Search for the cell housing the specified text and yield its [x, y] center coordinate. 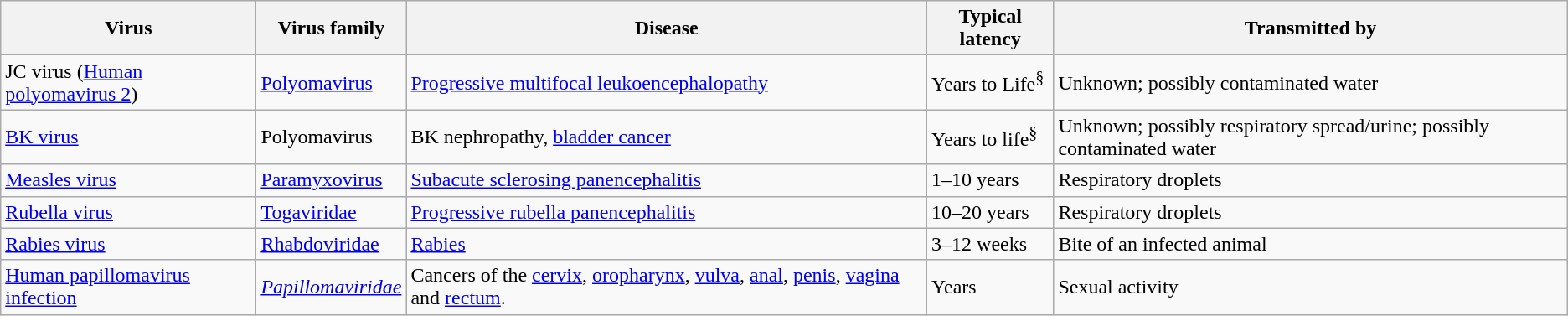
3–12 weeks [990, 244]
Unknown; possibly respiratory spread/urine; possibly contaminated water [1310, 137]
JC virus (Human polyomavirus 2) [129, 82]
Unknown; possibly contaminated water [1310, 82]
Rabies [667, 244]
Virus family [332, 28]
Subacute sclerosing panencephalitis [667, 180]
Typical latency [990, 28]
BK virus [129, 137]
Years to life§ [990, 137]
Paramyxovirus [332, 180]
Progressive rubella panencephalitis [667, 212]
Cancers of the cervix, oropharynx, vulva, anal, penis, vagina and rectum. [667, 287]
Disease [667, 28]
BK nephropathy, bladder cancer [667, 137]
Transmitted by [1310, 28]
Years [990, 287]
Rhabdoviridae [332, 244]
Togaviridae [332, 212]
Measles virus [129, 180]
1–10 years [990, 180]
Rabies virus [129, 244]
Papillomaviridae [332, 287]
Human papillomavirus infection [129, 287]
Progressive multifocal leukoencephalopathy [667, 82]
Rubella virus [129, 212]
Bite of an infected animal [1310, 244]
Virus [129, 28]
Years to Life§ [990, 82]
Sexual activity [1310, 287]
10–20 years [990, 212]
